Search for the cell housing the specified text and yield its (x, y) center coordinate. 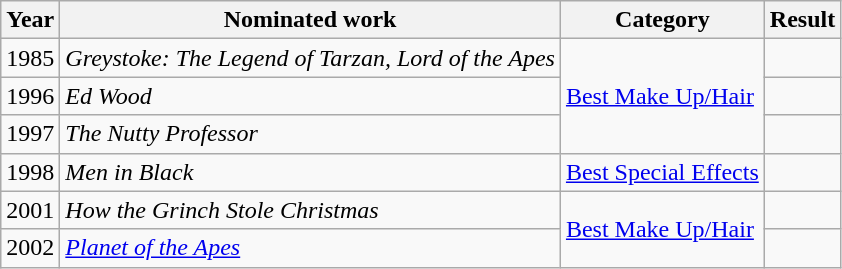
1998 (30, 172)
The Nutty Professor (310, 134)
1997 (30, 134)
Ed Wood (310, 96)
Category (662, 20)
Greystoke: The Legend of Tarzan, Lord of the Apes (310, 58)
Men in Black (310, 172)
Result (802, 20)
1996 (30, 96)
How the Grinch Stole Christmas (310, 210)
2002 (30, 248)
Planet of the Apes (310, 248)
2001 (30, 210)
Year (30, 20)
Nominated work (310, 20)
Best Special Effects (662, 172)
1985 (30, 58)
